Scan for the cell matching the given text and deliver its (X, Y) coordinate at center. 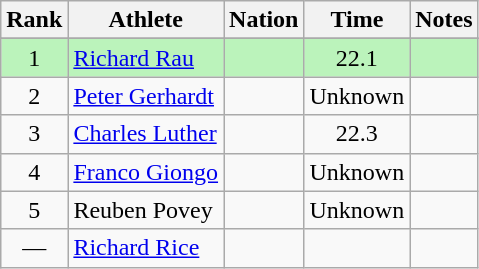
2 (34, 96)
1 (34, 58)
Richard Rau (146, 58)
Notes (444, 20)
Athlete (146, 20)
Richard Rice (146, 248)
22.1 (357, 58)
Charles Luther (146, 134)
4 (34, 172)
— (34, 248)
3 (34, 134)
Time (357, 20)
5 (34, 210)
Peter Gerhardt (146, 96)
Reuben Povey (146, 210)
Rank (34, 20)
Franco Giongo (146, 172)
22.3 (357, 134)
Nation (264, 20)
